Provide the (x, y) coordinate of the cell's center where the given text is located.  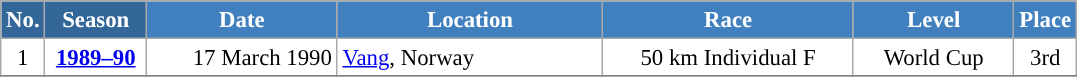
1 (23, 58)
Vang, Norway (470, 58)
Location (470, 20)
Race (728, 20)
Level (934, 20)
Season (96, 20)
World Cup (934, 58)
3rd (1045, 58)
50 km Individual F (728, 58)
Place (1045, 20)
17 March 1990 (242, 58)
Date (242, 20)
No. (23, 20)
1989–90 (96, 58)
